Extract the (x, y) coordinate from the center of the cell holding the provided text.  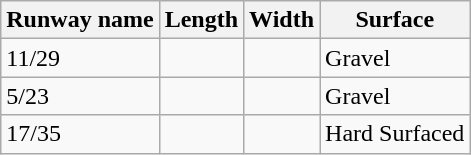
Hard Surfaced (395, 134)
11/29 (80, 58)
Runway name (80, 20)
Length (201, 20)
Surface (395, 20)
5/23 (80, 96)
Width (282, 20)
17/35 (80, 134)
